Identify which cell holds the provided text, then report its (X, Y) central coordinate. 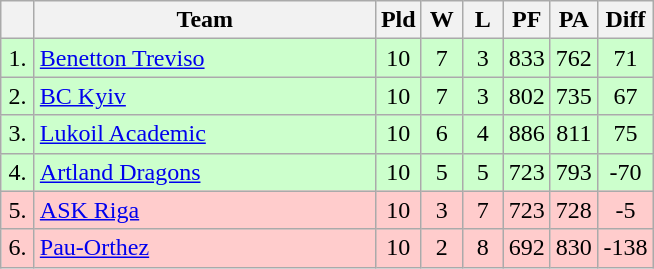
793 (574, 172)
W (442, 20)
8 (482, 248)
Artland Dragons (204, 172)
Pld (398, 20)
1. (18, 58)
692 (526, 248)
BC Kyiv (204, 96)
Benetton Treviso (204, 58)
6. (18, 248)
75 (625, 134)
833 (526, 58)
67 (625, 96)
830 (574, 248)
Diff (625, 20)
802 (526, 96)
5. (18, 210)
71 (625, 58)
PA (574, 20)
6 (442, 134)
Pau-Orthez (204, 248)
-5 (625, 210)
728 (574, 210)
Team (204, 20)
2. (18, 96)
4 (482, 134)
4. (18, 172)
L (482, 20)
811 (574, 134)
3. (18, 134)
PF (526, 20)
2 (442, 248)
762 (574, 58)
735 (574, 96)
-138 (625, 248)
ASK Riga (204, 210)
886 (526, 134)
-70 (625, 172)
Lukoil Academic (204, 134)
